Capture the cell that displays the provided text and extract its (X, Y) central coordinate. 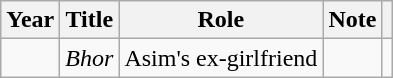
Bhor (90, 58)
Asim's ex-girlfriend (221, 58)
Year (30, 20)
Note (352, 20)
Role (221, 20)
Title (90, 20)
